Scan for the cell matching the given text and deliver its [x, y] coordinate at center. 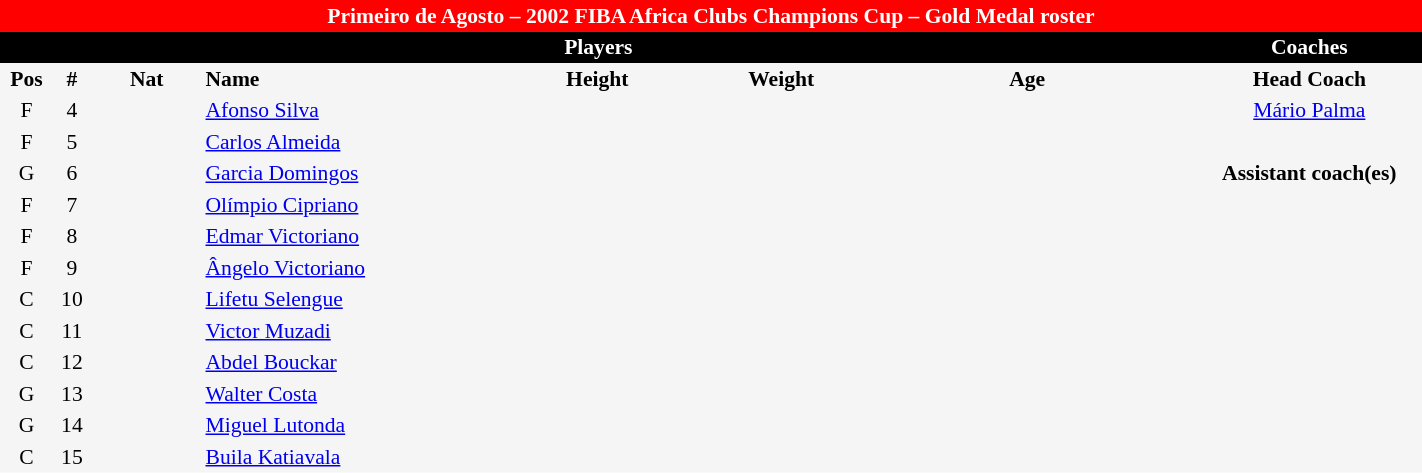
11 [72, 331]
Miguel Lutonda [346, 426]
7 [72, 205]
Primeiro de Agosto – 2002 FIBA Africa Clubs Champions Cup – Gold Medal roster [711, 16]
# [72, 79]
Mário Palma [1310, 110]
12 [72, 362]
Pos [26, 79]
5 [72, 142]
14 [72, 426]
Coaches [1310, 48]
13 [72, 394]
Abdel Bouckar [346, 362]
Victor Muzadi [346, 331]
4 [72, 110]
Weight [782, 79]
Buila Katiavala [346, 457]
Garcia Domingos [346, 174]
9 [72, 268]
Walter Costa [346, 394]
Assistant coach(es) [1310, 174]
Ângelo Victoriano [346, 268]
Afonso Silva [346, 110]
Olímpio Cipriano [346, 205]
Edmar Victoriano [346, 236]
15 [72, 457]
6 [72, 174]
Head Coach [1310, 79]
Name [346, 79]
Carlos Almeida [346, 142]
Players [598, 48]
10 [72, 300]
Height [598, 79]
Age [1028, 79]
8 [72, 236]
Lifetu Selengue [346, 300]
Nat [147, 79]
